Output the (X, Y) coordinate of the center of the cell containing the given text.  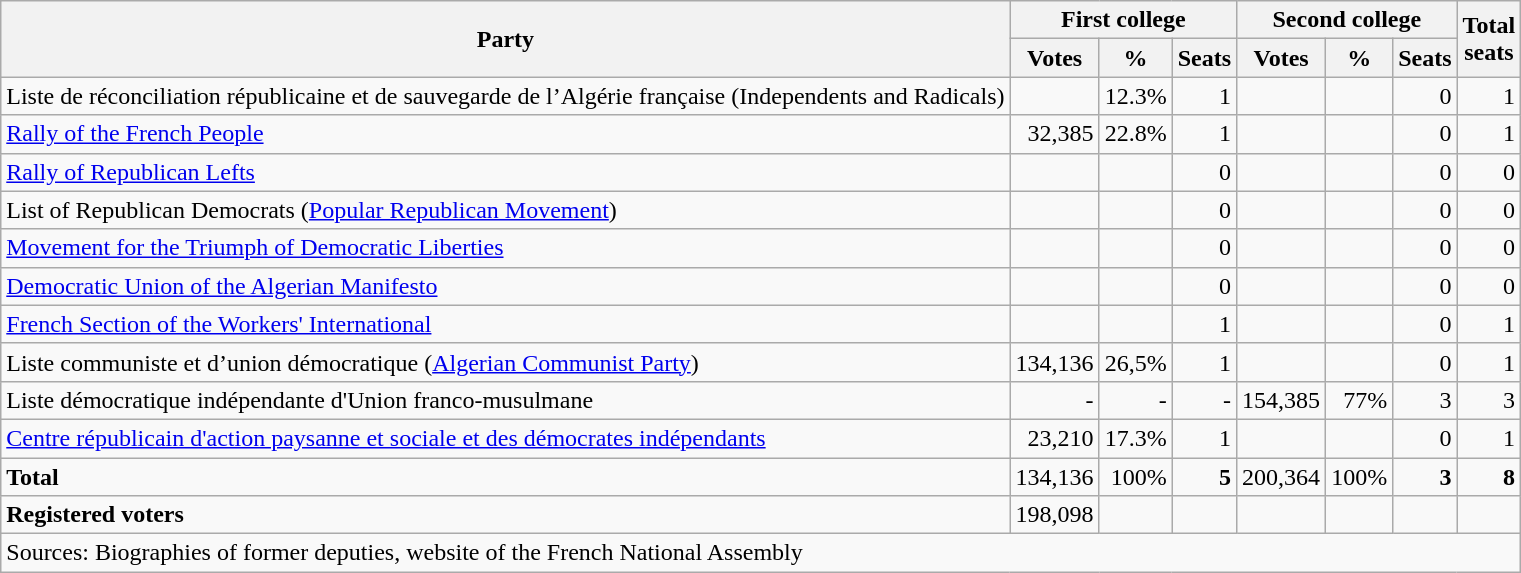
Liste démocratique indépendante d'Union franco-musulmane (506, 400)
Sources: Biographies of former deputies, website of the French National Assembly (761, 553)
Rally of Republican Lefts (506, 172)
Democratic Union of the Algerian Manifesto (506, 286)
List of Republican Democrats (Popular Republican Movement) (506, 210)
8 (1489, 477)
Registered voters (506, 515)
Party (506, 39)
17.3% (1136, 438)
Liste communiste et d’union démocratique (Algerian Communist Party) (506, 362)
154,385 (1282, 400)
198,098 (1054, 515)
Second college (1348, 20)
French Section of the Workers' International (506, 324)
26,5% (1136, 362)
First college (1124, 20)
5 (1204, 477)
77% (1360, 400)
12.3% (1136, 96)
Total (506, 477)
23,210 (1054, 438)
Centre républicain d'action paysanne et sociale et des démocrates indépendants (506, 438)
Totalseats (1489, 39)
32,385 (1054, 134)
Rally of the French People (506, 134)
Movement for the Triumph of Democratic Liberties (506, 248)
Liste de réconciliation républicaine et de sauvegarde de l’Algérie française (Independents and Radicals) (506, 96)
200,364 (1282, 477)
22.8% (1136, 134)
